Determine the (x, y) coordinate at the center of the cell enclosing the given text.  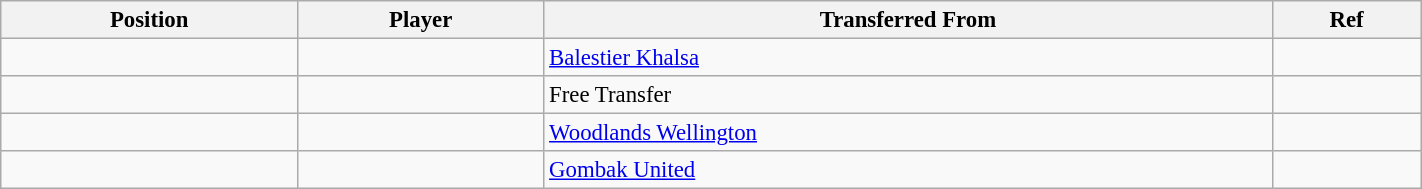
Balestier Khalsa (908, 58)
Position (150, 20)
Gombak United (908, 170)
Transferred From (908, 20)
Woodlands Wellington (908, 133)
Free Transfer (908, 95)
Ref (1346, 20)
Player (421, 20)
